Determine the [X, Y] coordinate at the center of the cell enclosing the given text.  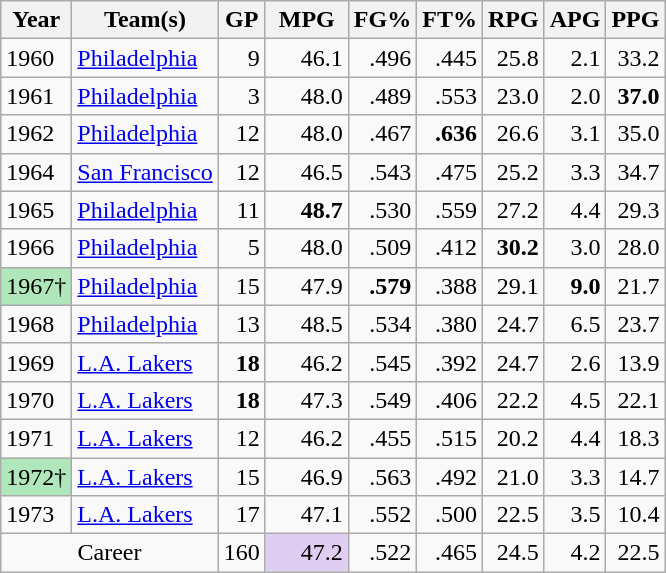
6.5 [575, 324]
46.1 [306, 58]
3.0 [575, 248]
PPG [636, 20]
2.0 [575, 96]
APG [575, 20]
18.3 [636, 438]
29.1 [513, 286]
47.2 [306, 553]
.496 [382, 58]
14.7 [636, 477]
9 [242, 58]
.552 [382, 515]
.579 [382, 286]
4.5 [575, 400]
.380 [450, 324]
.388 [450, 286]
1960 [36, 58]
.515 [450, 438]
.530 [382, 210]
11 [242, 210]
23.7 [636, 324]
17 [242, 515]
25.2 [513, 172]
Year [36, 20]
1970 [36, 400]
5 [242, 248]
48.7 [306, 210]
.500 [450, 515]
.563 [382, 477]
San Francisco [145, 172]
1967† [36, 286]
46.9 [306, 477]
1972† [36, 477]
48.5 [306, 324]
3.5 [575, 515]
.549 [382, 400]
34.7 [636, 172]
1964 [36, 172]
28.0 [636, 248]
.392 [450, 362]
29.3 [636, 210]
.445 [450, 58]
.467 [382, 134]
1969 [36, 362]
Team(s) [145, 20]
22.1 [636, 400]
FG% [382, 20]
RPG [513, 20]
1971 [36, 438]
MPG [306, 20]
Career [110, 553]
.455 [382, 438]
2.1 [575, 58]
.543 [382, 172]
.522 [382, 553]
47.3 [306, 400]
.412 [450, 248]
23.0 [513, 96]
47.9 [306, 286]
.509 [382, 248]
47.1 [306, 515]
25.8 [513, 58]
9.0 [575, 286]
2.6 [575, 362]
13.9 [636, 362]
37.0 [636, 96]
.559 [450, 210]
22.2 [513, 400]
24.5 [513, 553]
.465 [450, 553]
.553 [450, 96]
35.0 [636, 134]
.636 [450, 134]
.492 [450, 477]
.475 [450, 172]
.489 [382, 96]
1968 [36, 324]
10.4 [636, 515]
1962 [36, 134]
1965 [36, 210]
30.2 [513, 248]
3.1 [575, 134]
.545 [382, 362]
33.2 [636, 58]
160 [242, 553]
26.6 [513, 134]
20.2 [513, 438]
FT% [450, 20]
21.0 [513, 477]
GP [242, 20]
13 [242, 324]
4.2 [575, 553]
1973 [36, 515]
3 [242, 96]
1966 [36, 248]
.534 [382, 324]
.406 [450, 400]
46.5 [306, 172]
1961 [36, 96]
27.2 [513, 210]
21.7 [636, 286]
